Identify which cell holds the provided text, then report its [X, Y] central coordinate. 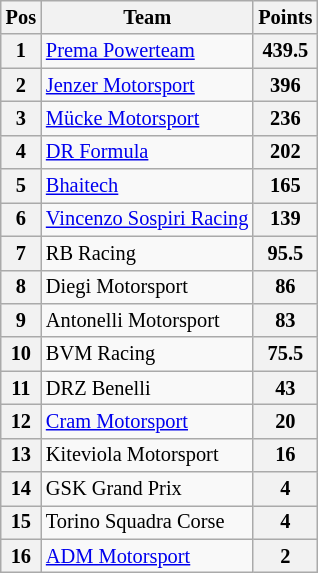
13 [21, 455]
BVM Racing [147, 354]
GSK Grand Prix [147, 489]
Torino Squadra Corse [147, 522]
439.5 [285, 51]
83 [285, 320]
12 [21, 421]
Mücke Motorsport [147, 118]
Jenzer Motorsport [147, 85]
75.5 [285, 354]
Kiteviola Motorsport [147, 455]
5 [21, 186]
165 [285, 186]
1 [21, 51]
139 [285, 219]
ADM Motorsport [147, 556]
396 [285, 85]
Prema Powerteam [147, 51]
9 [21, 320]
Cram Motorsport [147, 421]
DRZ Benelli [147, 388]
Diegi Motorsport [147, 287]
8 [21, 287]
Bhaitech [147, 186]
43 [285, 388]
10 [21, 354]
15 [21, 522]
7 [21, 253]
20 [285, 421]
Points [285, 17]
DR Formula [147, 152]
Pos [21, 17]
RB Racing [147, 253]
202 [285, 152]
95.5 [285, 253]
6 [21, 219]
11 [21, 388]
Vincenzo Sospiri Racing [147, 219]
236 [285, 118]
Antonelli Motorsport [147, 320]
86 [285, 287]
Team [147, 17]
14 [21, 489]
3 [21, 118]
